Output the [x, y] coordinate of the center of the cell containing the given text.  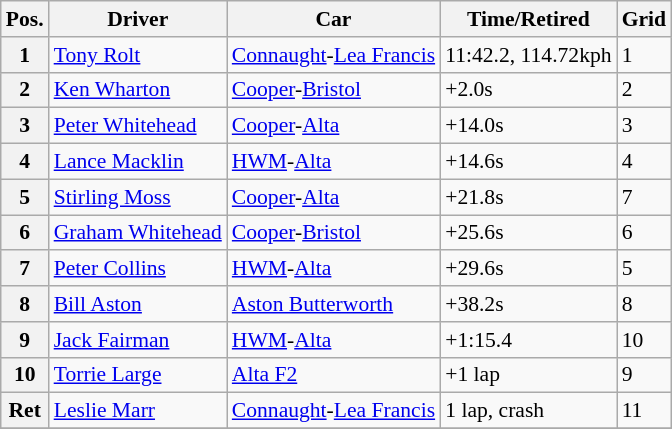
+14.6s [528, 162]
+25.6s [528, 233]
Car [334, 19]
Tony Rolt [138, 55]
+1 lap [528, 375]
Driver [138, 19]
Graham Whitehead [138, 233]
Grid [644, 19]
11 [644, 411]
Pos. [25, 19]
Torrie Large [138, 375]
Bill Aston [138, 304]
Leslie Marr [138, 411]
Lance Macklin [138, 162]
+38.2s [528, 304]
Ken Wharton [138, 90]
Ret [25, 411]
+21.8s [528, 197]
11:42.2, 114.72kph [528, 55]
Stirling Moss [138, 197]
+14.0s [528, 126]
Aston Butterworth [334, 304]
+29.6s [528, 269]
1 lap, crash [528, 411]
Peter Whitehead [138, 126]
Jack Fairman [138, 340]
+1:15.4 [528, 340]
Alta F2 [334, 375]
+2.0s [528, 90]
Peter Collins [138, 269]
Time/Retired [528, 19]
